Return (X, Y) of the center of cell containing provided text 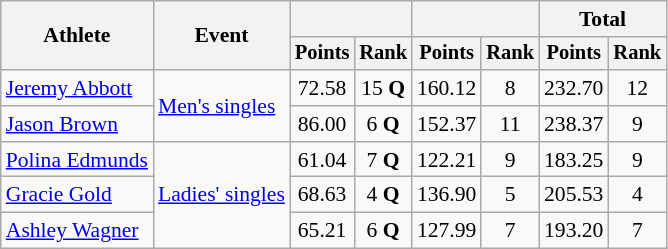
Gracie Gold (77, 195)
5 (510, 195)
12 (637, 88)
11 (510, 124)
61.04 (322, 160)
Polina Edmunds (77, 160)
15 Q (383, 88)
68.63 (322, 195)
4 Q (383, 195)
205.53 (574, 195)
193.20 (574, 231)
238.37 (574, 124)
127.99 (446, 231)
Men's singles (222, 106)
Jeremy Abbott (77, 88)
Event (222, 36)
232.70 (574, 88)
136.90 (446, 195)
152.37 (446, 124)
183.25 (574, 160)
122.21 (446, 160)
4 (637, 195)
Ashley Wagner (77, 231)
72.58 (322, 88)
8 (510, 88)
86.00 (322, 124)
Jason Brown (77, 124)
Total (602, 19)
7 Q (383, 160)
Athlete (77, 36)
160.12 (446, 88)
Ladies' singles (222, 196)
65.21 (322, 231)
